Search for the cell housing the specified text and yield its [x, y] center coordinate. 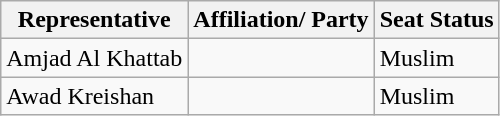
Seat Status [436, 20]
Awad Kreishan [94, 96]
Affiliation/ Party [281, 20]
Amjad Al Khattab [94, 58]
Representative [94, 20]
